Search for the cell housing the specified text and yield its (X, Y) center coordinate. 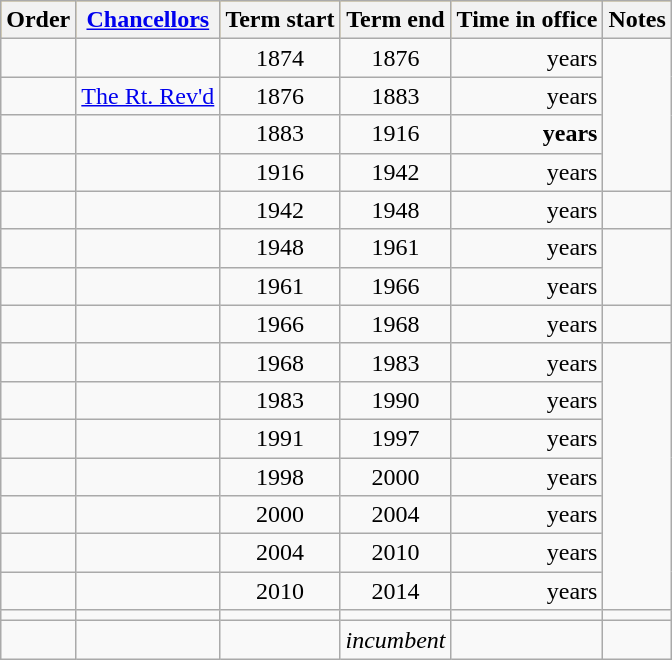
Time in office (527, 20)
Term start (280, 20)
1998 (280, 477)
1990 (396, 400)
1997 (396, 438)
incumbent (396, 640)
Notes (637, 20)
Order (38, 20)
2014 (396, 591)
Chancellors (148, 20)
Term end (396, 20)
1874 (280, 58)
The Rt. Rev'd (148, 96)
1991 (280, 438)
